Scan for the cell matching the given text and deliver its [X, Y] coordinate at center. 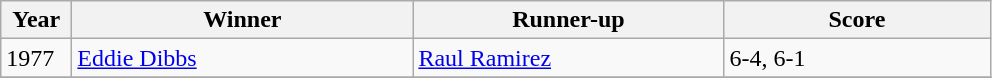
1977 [36, 58]
Runner-up [568, 20]
Score [857, 20]
Year [36, 20]
Raul Ramirez [568, 58]
6-4, 6-1 [857, 58]
Eddie Dibbs [242, 58]
Winner [242, 20]
